Capture the cell that displays the provided text and extract its (x, y) central coordinate. 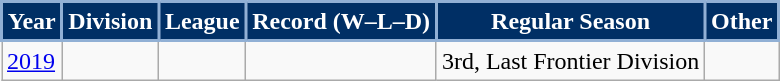
2019 (32, 60)
Other (742, 22)
Division (110, 22)
3rd, Last Frontier Division (570, 60)
Regular Season (570, 22)
League (202, 22)
Year (32, 22)
Record (W–L–D) (342, 22)
